Extract the [x, y] coordinate from the center of the cell holding the provided text.  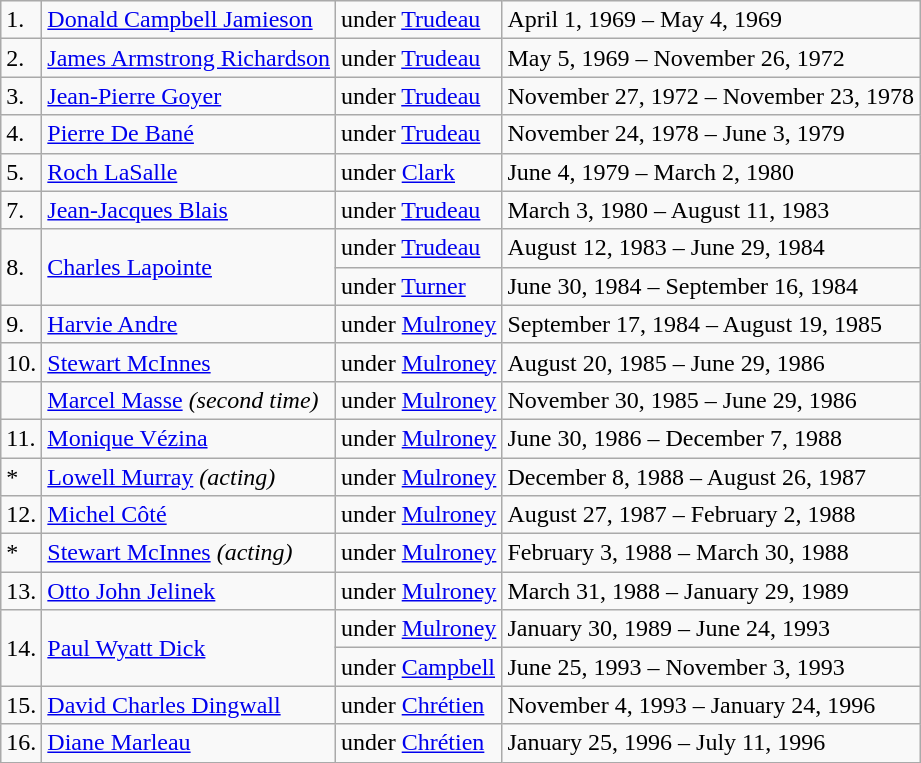
June 30, 1986 – December 7, 1988 [711, 438]
Michel Côté [189, 515]
June 30, 1984 – September 16, 1984 [711, 286]
January 25, 1996 – July 11, 1996 [711, 743]
Diane Marleau [189, 743]
Paul Wyatt Dick [189, 648]
Stewart McInnes (acting) [189, 553]
March 3, 1980 – August 11, 1983 [711, 210]
August 20, 1985 – June 29, 1986 [711, 362]
August 27, 1987 – February 2, 1988 [711, 515]
November 30, 1985 – June 29, 1986 [711, 400]
Donald Campbell Jamieson [189, 20]
15. [22, 705]
November 27, 1972 – November 23, 1978 [711, 96]
1. [22, 20]
November 24, 1978 – June 3, 1979 [711, 134]
7. [22, 210]
10. [22, 362]
8. [22, 267]
4. [22, 134]
David Charles Dingwall [189, 705]
February 3, 1988 – March 30, 1988 [711, 553]
June 25, 1993 – November 3, 1993 [711, 667]
14. [22, 648]
11. [22, 438]
December 8, 1988 – August 26, 1987 [711, 477]
under Turner [419, 286]
9. [22, 324]
Otto John Jelinek [189, 591]
Charles Lapointe [189, 267]
3. [22, 96]
under Clark [419, 172]
2. [22, 58]
Marcel Masse (second time) [189, 400]
June 4, 1979 – March 2, 1980 [711, 172]
Harvie Andre [189, 324]
16. [22, 743]
November 4, 1993 – January 24, 1996 [711, 705]
12. [22, 515]
under Campbell [419, 667]
Pierre De Bané [189, 134]
March 31, 1988 – January 29, 1989 [711, 591]
James Armstrong Richardson [189, 58]
Lowell Murray (acting) [189, 477]
Jean-Jacques Blais [189, 210]
Monique Vézina [189, 438]
August 12, 1983 – June 29, 1984 [711, 248]
January 30, 1989 – June 24, 1993 [711, 629]
September 17, 1984 – August 19, 1985 [711, 324]
Roch LaSalle [189, 172]
April 1, 1969 – May 4, 1969 [711, 20]
13. [22, 591]
5. [22, 172]
Jean-Pierre Goyer [189, 96]
Stewart McInnes [189, 362]
May 5, 1969 – November 26, 1972 [711, 58]
